Provide the [X, Y] coordinate of the cell's center where the given text is located.  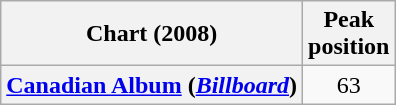
63 [349, 85]
Canadian Album (Billboard) [152, 85]
Peakposition [349, 34]
Chart (2008) [152, 34]
